Search for the cell housing the specified text and yield its [X, Y] center coordinate. 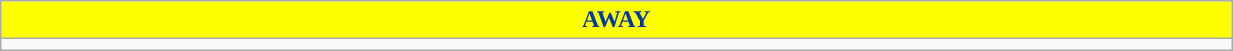
AWAY [616, 20]
